Locate the cell with the specified text and output its [x, y] center coordinate. 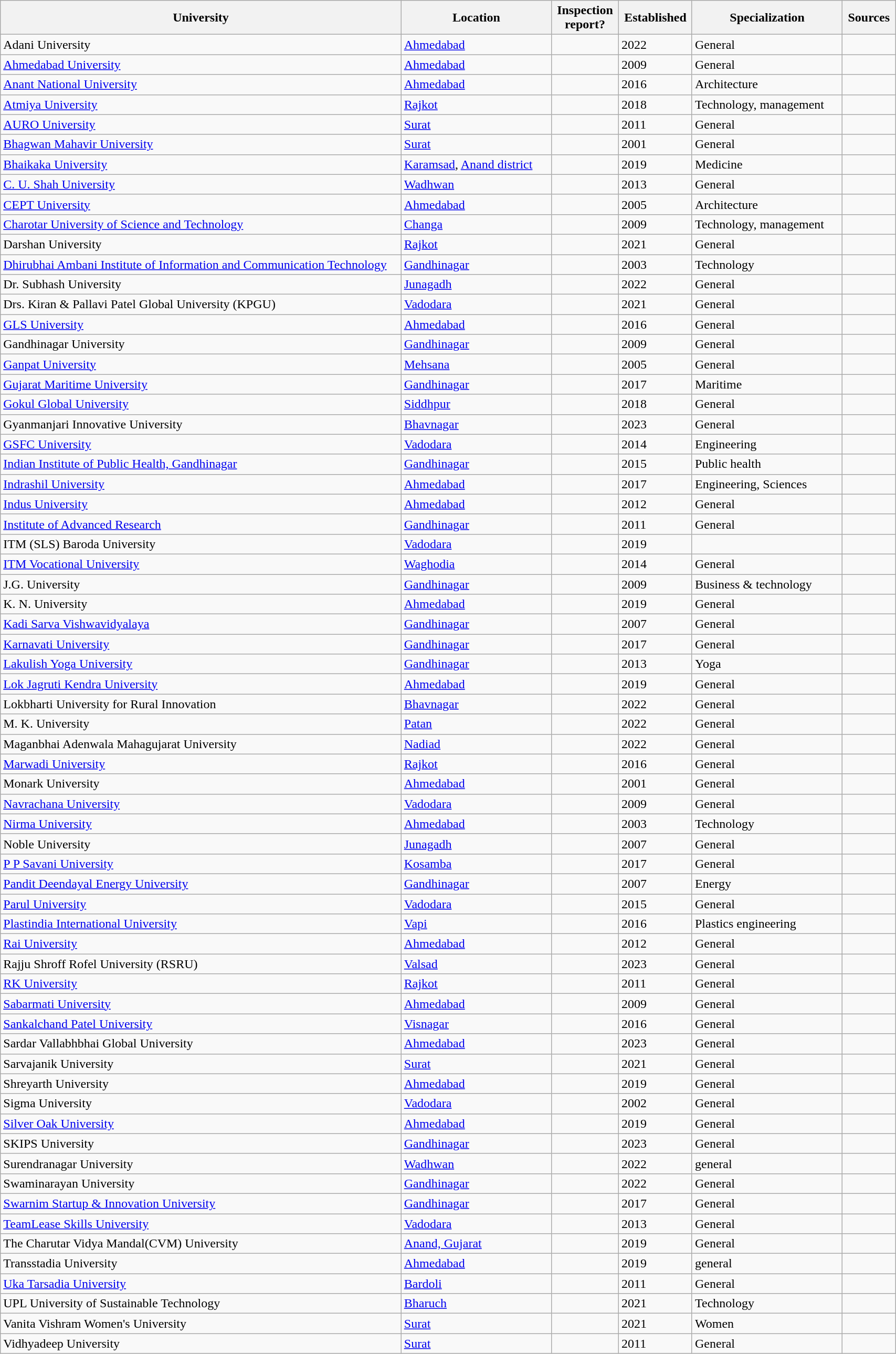
Maritime [767, 384]
Siddhpur [476, 404]
Ahmedabad University [201, 65]
Kadi Sarva Vishwavidyalaya [201, 624]
Gokul Global University [201, 404]
Lakulish Yoga University [201, 664]
Sarvajanik University [201, 1064]
Engineering [767, 444]
Bardoli [476, 1284]
Valsad [476, 964]
Ganpat University [201, 364]
Vanita Vishram Women's University [201, 1324]
Business & technology [767, 584]
Public health [767, 464]
SKIPS University [201, 1143]
2002 [656, 1104]
Plastindia International University [201, 924]
Bharuch [476, 1304]
J.G. University [201, 584]
GSFC University [201, 444]
Location [476, 18]
Vapi [476, 924]
Indrashil University [201, 484]
University [201, 18]
P P Savani University [201, 864]
CEPT University [201, 204]
Patan [476, 724]
Charotar University of Science and Technology [201, 224]
ITM (SLS) Baroda University [201, 544]
Darshan University [201, 244]
Mehsana [476, 364]
The Charutar Vidya Mandal(CVM) University [201, 1244]
Visnagar [476, 1024]
Lokbharti University for Rural Innovation [201, 704]
Surendranagar University [201, 1163]
Nadiad [476, 744]
Marwadi University [201, 764]
Sigma University [201, 1104]
Shreyarth University [201, 1084]
Gujarat Maritime University [201, 384]
Yoga [767, 664]
Parul University [201, 904]
Pandit Deendayal Energy University [201, 884]
Maganbhai Adenwala Mahagujarat University [201, 744]
Established [656, 18]
Navrachana University [201, 804]
Energy [767, 884]
Waghodia [476, 564]
ITM Vocational University [201, 564]
Inspection report? [585, 18]
Indian Institute of Public Health, Gandhinagar [201, 464]
AURO University [201, 124]
GLS University [201, 324]
Karamsad, Anand district [476, 164]
Engineering, Sciences [767, 484]
Noble University [201, 844]
Specialization [767, 18]
Vidhyadeep University [201, 1343]
Changa [476, 224]
RK University [201, 984]
Gyanmanjari Innovative University [201, 424]
Plastics engineering [767, 924]
Bhaikaka University [201, 164]
Swaminarayan University [201, 1183]
Dhirubhai Ambani Institute of Information and Communication Technology [201, 264]
C. U. Shah University [201, 184]
Adani University [201, 45]
Indus University [201, 504]
Rajju Shroff Rofel University (RSRU) [201, 964]
Anand, Gujarat [476, 1244]
Medicine [767, 164]
Monark University [201, 784]
TeamLease Skills University [201, 1224]
UPL University of Sustainable Technology [201, 1304]
Drs. Kiran & Pallavi Patel Global University (KPGU) [201, 305]
Women [767, 1324]
Uka Tarsadia University [201, 1284]
Dr. Subhash University [201, 285]
K. N. University [201, 604]
Rai University [201, 944]
Lok Jagruti Kendra University [201, 684]
Swarnim Startup & Innovation University [201, 1203]
Sardar Vallabhbhai Global University [201, 1044]
Institute of Advanced Research [201, 524]
Sabarmati University [201, 1004]
Transstadia University [201, 1264]
Kosamba [476, 864]
Gandhinagar University [201, 344]
Karnavati University [201, 644]
M. K. University [201, 724]
Sources [869, 18]
Bhagwan Mahavir University [201, 144]
Silver Oak University [201, 1124]
Anant National University [201, 85]
Atmiya University [201, 104]
Nirma University [201, 824]
Sankalchand Patel University [201, 1024]
